Detect which cell encompasses the target text, then output its [X, Y] center coordinate. 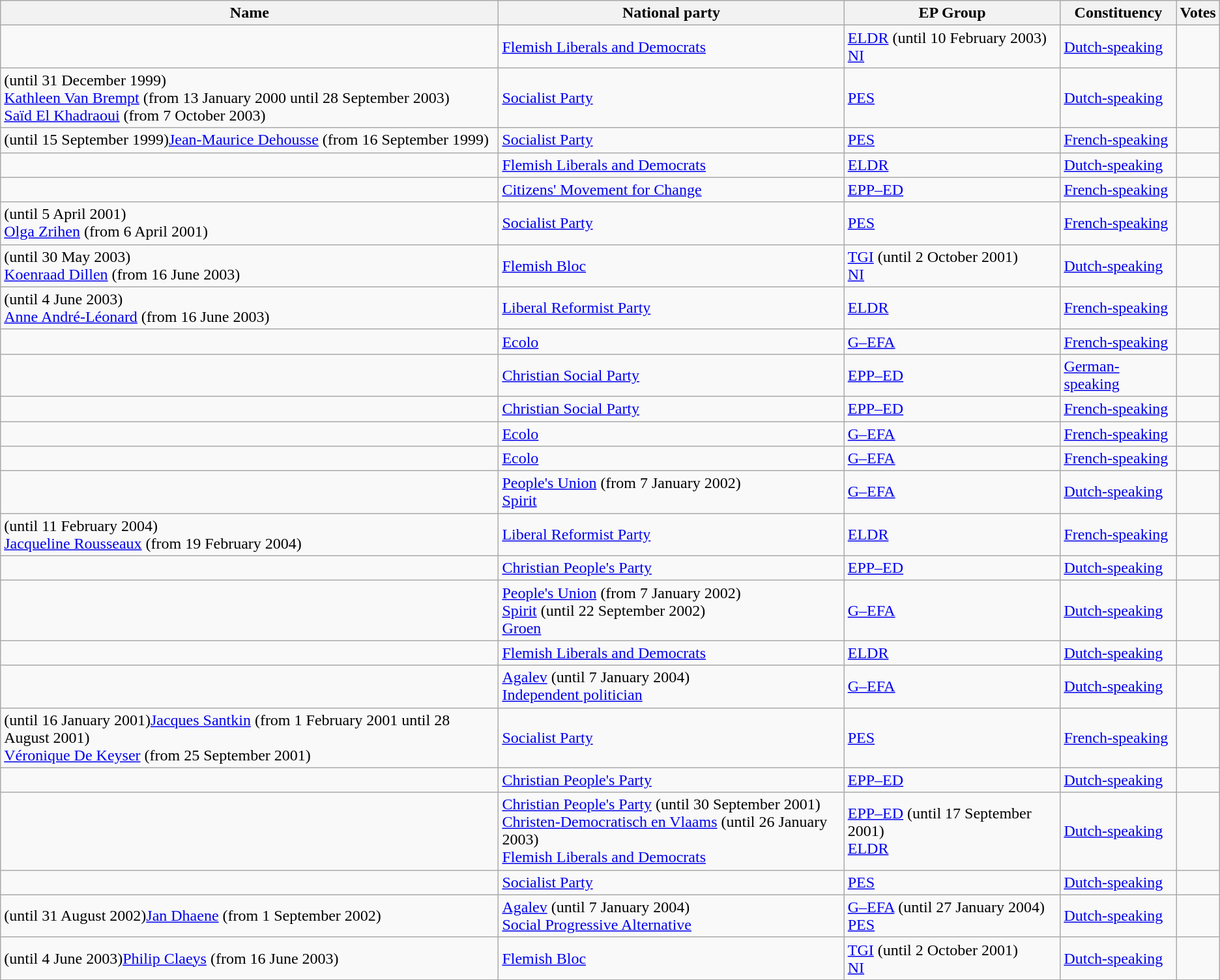
Name [250, 13]
Citizens' Movement for Change [671, 190]
Christian People's Party (until 30 September 2001) Christen-Democratisch en Vlaams (until 26 January 2003) Flemish Liberals and Democrats [671, 831]
People's Union (from 7 January 2002) Spirit [671, 493]
(until 16 January 2001)Jacques Santkin (from 1 February 2001 until 28 August 2001)Véronique De Keyser (from 25 September 2001) [250, 738]
ELDR (until 10 February 2003) NI [952, 47]
(until 5 April 2001)Olga Zrihen (from 6 April 2001) [250, 223]
(until 4 June 2003)Anne André-Léonard (from 16 June 2003) [250, 308]
People's Union (from 7 January 2002) Spirit (until 22 September 2002) Groen [671, 611]
(until 31 August 2002)Jan Dhaene (from 1 September 2002) [250, 916]
(until 30 May 2003)Koenraad Dillen (from 16 June 2003) [250, 266]
Agalev (until 7 January 2004) Social Progressive Alternative [671, 916]
Votes [1198, 13]
(until 4 June 2003)Philip Claeys (from 16 June 2003) [250, 958]
EP Group [952, 13]
(until 11 February 2004)Jacqueline Rousseaux (from 19 February 2004) [250, 534]
National party [671, 13]
EPP–ED (until 17 September 2001) ELDR [952, 831]
Constituency [1118, 13]
G–EFA (until 27 January 2004) PES [952, 916]
(until 15 September 1999)Jean-Maurice Dehousse (from 16 September 1999) [250, 140]
(until 31 December 1999)Kathleen Van Brempt (from 13 January 2000 until 28 September 2003)Saïd El Khadraoui (from 7 October 2003) [250, 98]
German-speaking [1118, 375]
Agalev (until 7 January 2004) Independent politician [671, 687]
